Find where the given text appears and provide that cell's center as [X, Y] coordinate. 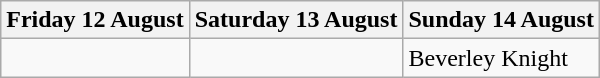
Friday 12 August [95, 20]
Sunday 14 August [501, 20]
Beverley Knight [501, 58]
Saturday 13 August [296, 20]
